Detect which cell encompasses the target text, then output its (x, y) center coordinate. 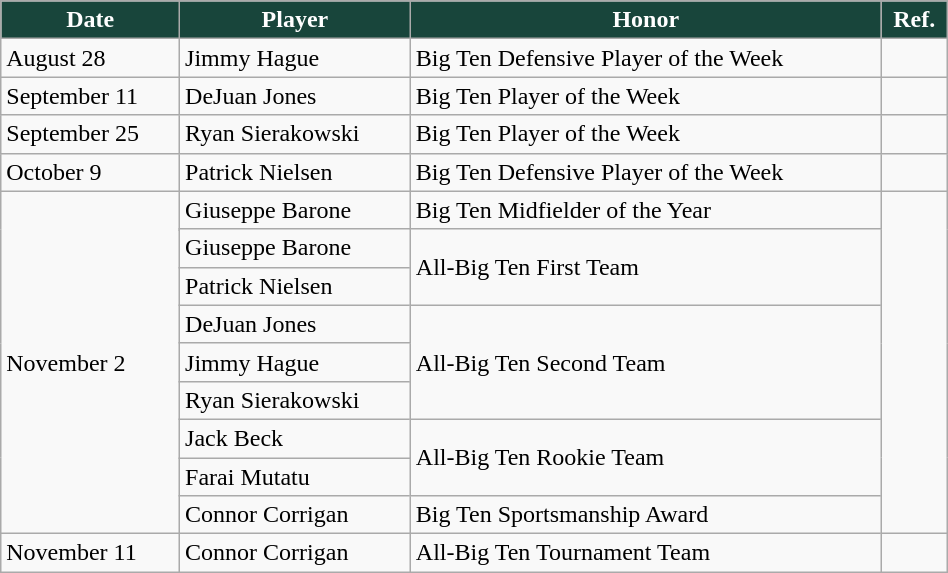
November 11 (90, 553)
Big Ten Sportsmanship Award (646, 515)
Player (296, 20)
Big Ten Midfielder of the Year (646, 210)
Ref. (914, 20)
All-Big Ten Tournament Team (646, 553)
All-Big Ten Rookie Team (646, 457)
September 11 (90, 96)
All-Big Ten First Team (646, 267)
October 9 (90, 172)
November 2 (90, 362)
August 28 (90, 58)
Farai Mutatu (296, 477)
All-Big Ten Second Team (646, 362)
September 25 (90, 134)
Jack Beck (296, 438)
Date (90, 20)
Honor (646, 20)
